Find where the given text appears and provide that cell's center as (X, Y) coordinate. 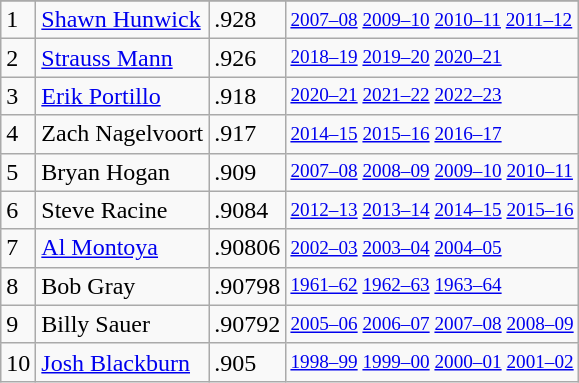
Josh Blackburn (122, 362)
2005–06 2006–07 2007–08 2008–09 (432, 324)
Shawn Hunwick (122, 20)
.928 (248, 20)
.905 (248, 362)
3 (18, 96)
Zach Nagelvoort (122, 134)
Bob Gray (122, 286)
2014–15 2015–16 2016–17 (432, 134)
7 (18, 248)
2 (18, 58)
Steve Racine (122, 210)
2007–08 2009–10 2010–11 2011–12 (432, 20)
5 (18, 172)
.90798 (248, 286)
1998–99 1999–00 2000–01 2001–02 (432, 362)
9 (18, 324)
.909 (248, 172)
Erik Portillo (122, 96)
2018–19 2019–20 2020–21 (432, 58)
2007–08 2008–09 2009–10 2010–11 (432, 172)
4 (18, 134)
.90806 (248, 248)
2002–03 2003–04 2004–05 (432, 248)
.9084 (248, 210)
6 (18, 210)
8 (18, 286)
2012–13 2013–14 2014–15 2015–16 (432, 210)
10 (18, 362)
.90792 (248, 324)
.926 (248, 58)
Billy Sauer (122, 324)
1961–62 1962–63 1963–64 (432, 286)
Bryan Hogan (122, 172)
Al Montoya (122, 248)
.918 (248, 96)
.917 (248, 134)
Strauss Mann (122, 58)
1 (18, 20)
2020–21 2021–22 2022–23 (432, 96)
